Find where the given text appears and provide that cell's center as [x, y] coordinate. 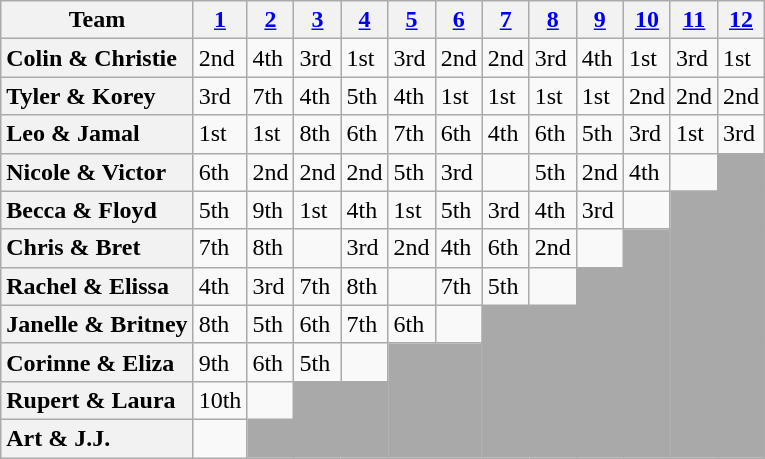
10 [646, 20]
Janelle & Britney [97, 324]
Rupert & Laura [97, 400]
7 [506, 20]
Becca & Floyd [97, 210]
Team [97, 20]
Nicole & Victor [97, 172]
Leo & Jamal [97, 134]
8 [552, 20]
Rachel & Elissa [97, 286]
Tyler & Korey [97, 96]
Chris & Bret [97, 248]
2 [270, 20]
9 [600, 20]
11 [694, 20]
6 [458, 20]
10th [220, 400]
5 [412, 20]
12 [740, 20]
Corinne & Eliza [97, 362]
3 [318, 20]
1 [220, 20]
Art & J.J. [97, 438]
4 [364, 20]
Colin & Christie [97, 58]
